For the text-containing cell, return its midpoint in (x, y) coordinate format. 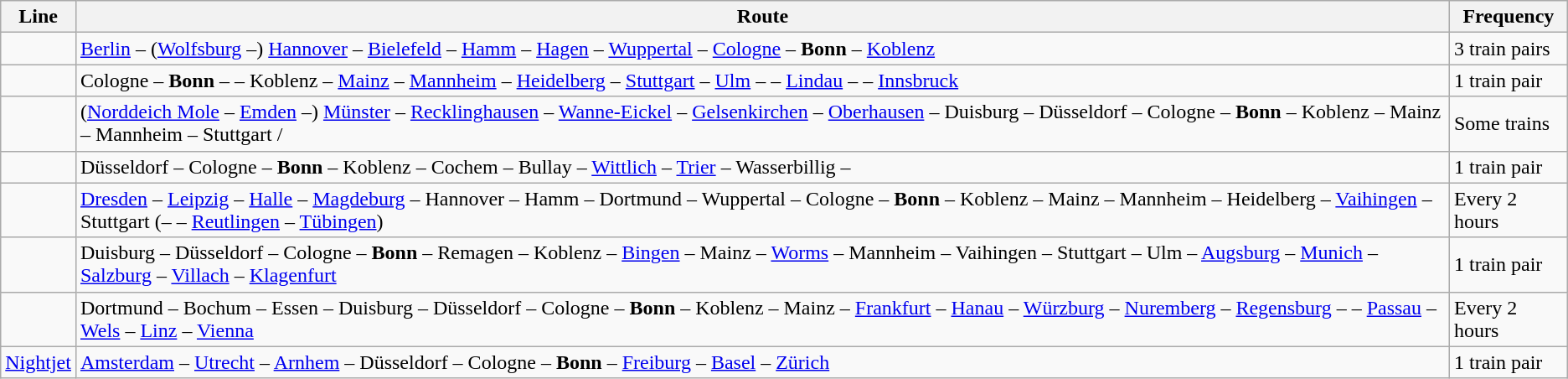
Route (762, 17)
Berlin – (Wolfsburg –) Hannover – Bielefeld – Hamm – Hagen – Wuppertal – Cologne – Bonn – Koblenz (762, 49)
Frequency (1508, 17)
Düsseldorf – Cologne – Bonn – Koblenz – Cochem – Bullay – Wittlich – Trier – Wasserbillig – (762, 167)
Line (39, 17)
Some trains (1508, 124)
Nightjet (39, 362)
Amsterdam – Utrecht – Arnhem – Düsseldorf – Cologne – Bonn – Freiburg – Basel – Zürich (762, 362)
3 train pairs (1508, 49)
Cologne – Bonn – – Koblenz – Mainz – Mannheim – Heidelberg – Stuttgart – Ulm – – Lindau – – Innsbruck (762, 80)
